Scan for the cell matching the given text and deliver its [x, y] coordinate at center. 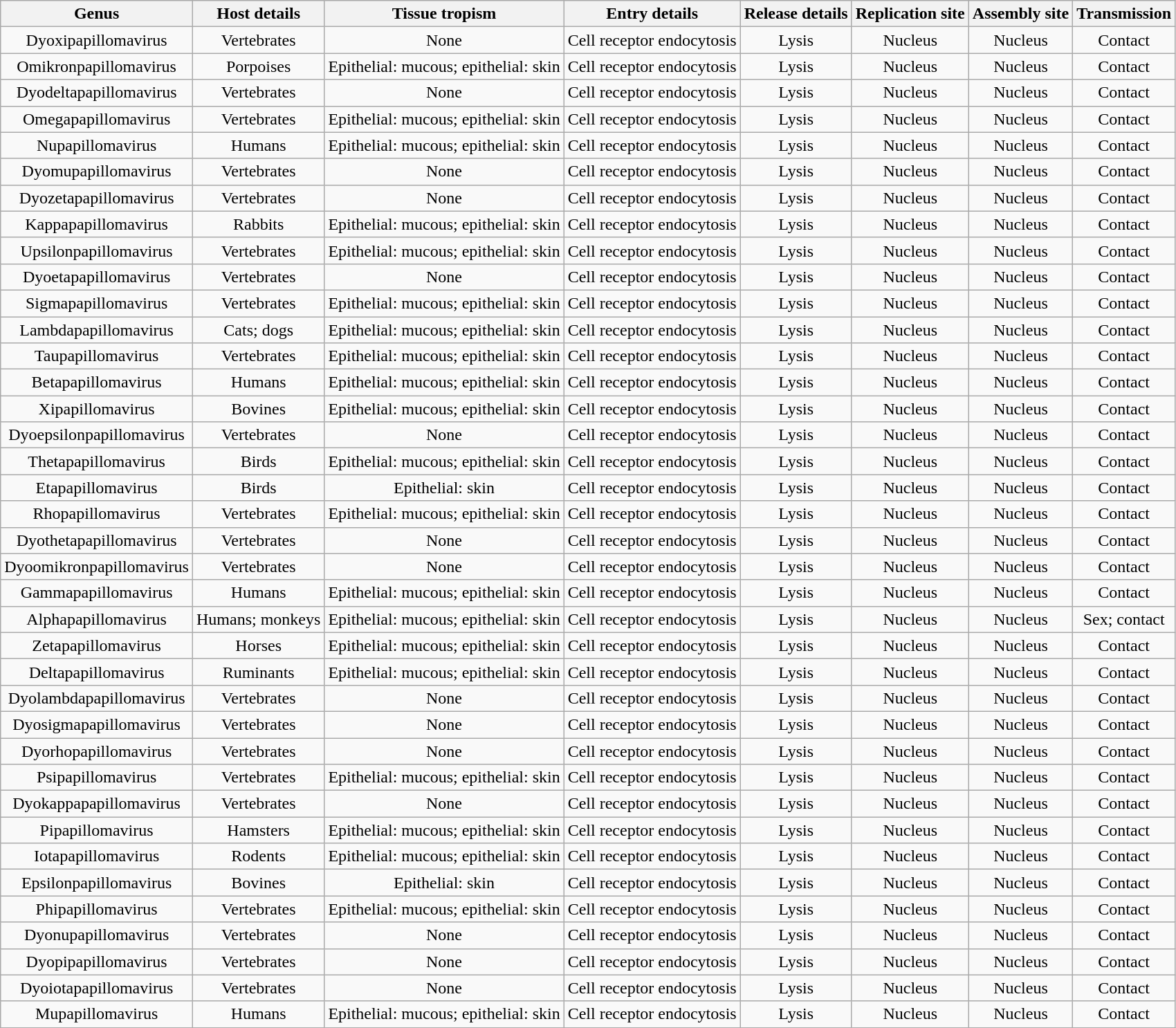
Replication site [910, 14]
Dyosigmapapillomavirus [97, 724]
Omikronpapillomavirus [97, 66]
Tissue tropism [444, 14]
Dyopipapillomavirus [97, 962]
Sigmapapillomavirus [97, 303]
Rabbits [258, 224]
Ruminants [258, 672]
Dyomupapillomavirus [97, 172]
Genus [97, 14]
Etapapillomavirus [97, 488]
Nupapillomavirus [97, 145]
Horses [258, 645]
Phipapillomavirus [97, 909]
Pipapillomavirus [97, 830]
Taupapillomavirus [97, 356]
Sex; contact [1124, 619]
Zetapapillomavirus [97, 645]
Transmission [1124, 14]
Dyokappapapillomavirus [97, 804]
Rhopapillomavirus [97, 514]
Epsilonpapillomavirus [97, 883]
Psipapillomavirus [97, 778]
Dyolambdapapillomavirus [97, 698]
Dyozetapapillomavirus [97, 198]
Omegapapillomavirus [97, 119]
Rodents [258, 856]
Dyoepsilonpapillomavirus [97, 435]
Deltapapillomavirus [97, 672]
Kappapapillomavirus [97, 224]
Gammapapillomavirus [97, 593]
Host details [258, 14]
Hamsters [258, 830]
Iotapapillomavirus [97, 856]
Upsilonpapillomavirus [97, 250]
Dyorhopapillomavirus [97, 751]
Betapapillomavirus [97, 383]
Dyoomikronpapillomavirus [97, 567]
Dyoiotapapillomavirus [97, 988]
Porpoises [258, 66]
Humans; monkeys [258, 619]
Dyodeltapapillomavirus [97, 93]
Dyoxipapillomavirus [97, 40]
Dyothetapapillomavirus [97, 540]
Mupapillomavirus [97, 1014]
Release details [796, 14]
Thetapapillomavirus [97, 461]
Dyoetapapillomavirus [97, 277]
Lambdapapillomavirus [97, 330]
Entry details [652, 14]
Cats; dogs [258, 330]
Assembly site [1020, 14]
Xipapillomavirus [97, 409]
Alphapapillomavirus [97, 619]
Dyonupapillomavirus [97, 935]
